Identify which cell holds the provided text, then report its [X, Y] central coordinate. 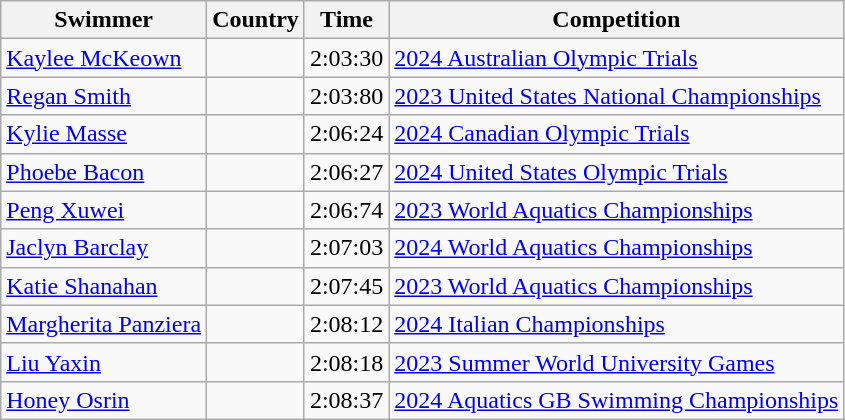
Kaylee McKeown [104, 58]
2024 Italian Championships [616, 324]
2024 Australian Olympic Trials [616, 58]
2:08:18 [346, 362]
2:06:24 [346, 134]
2:08:12 [346, 324]
Time [346, 20]
2024 United States Olympic Trials [616, 172]
Jaclyn Barclay [104, 248]
Kylie Masse [104, 134]
2:08:37 [346, 400]
Honey Osrin [104, 400]
2:06:27 [346, 172]
2:03:30 [346, 58]
2024 Canadian Olympic Trials [616, 134]
Margherita Panziera [104, 324]
Regan Smith [104, 96]
2023 Summer World University Games [616, 362]
Liu Yaxin [104, 362]
2024 World Aquatics Championships [616, 248]
2:07:45 [346, 286]
Peng Xuwei [104, 210]
Swimmer [104, 20]
2024 Aquatics GB Swimming Championships [616, 400]
Katie Shanahan [104, 286]
Competition [616, 20]
2:03:80 [346, 96]
2:06:74 [346, 210]
2023 United States National Championships [616, 96]
Country [256, 20]
Phoebe Bacon [104, 172]
2:07:03 [346, 248]
